For the text-containing cell, return its midpoint in (X, Y) coordinate format. 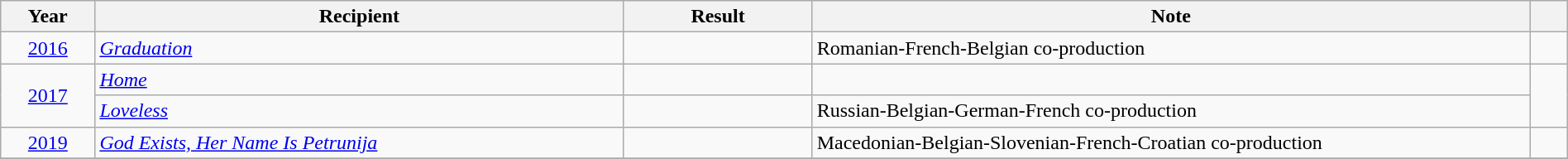
Graduation (359, 48)
Russian-Belgian-German-French co-production (1171, 111)
2017 (48, 95)
2019 (48, 142)
Romanian-French-Belgian co-production (1171, 48)
Result (718, 17)
Home (359, 79)
2016 (48, 48)
God Exists, Her Name Is Petrunija (359, 142)
Year (48, 17)
Note (1171, 17)
Macedonian-Belgian-Slovenian-French-Croatian co-production (1171, 142)
Recipient (359, 17)
Loveless (359, 111)
